Pinpoint the cell where the given text exists, returning its (x, y) midpoint coordinate. 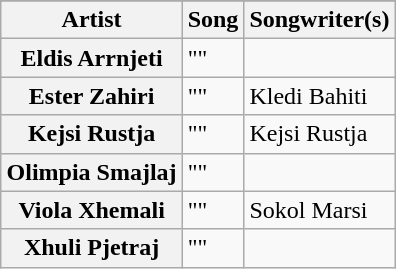
Eldis Arrnjeti (92, 58)
Olimpia Smajlaj (92, 172)
Songwriter(s) (320, 20)
Xhuli Pjetraj (92, 248)
Viola Xhemali (92, 210)
Ester Zahiri (92, 96)
Sokol Marsi (320, 210)
Artist (92, 20)
Kledi Bahiti (320, 96)
Song (213, 20)
